Return (X, Y) of the center of cell containing provided text 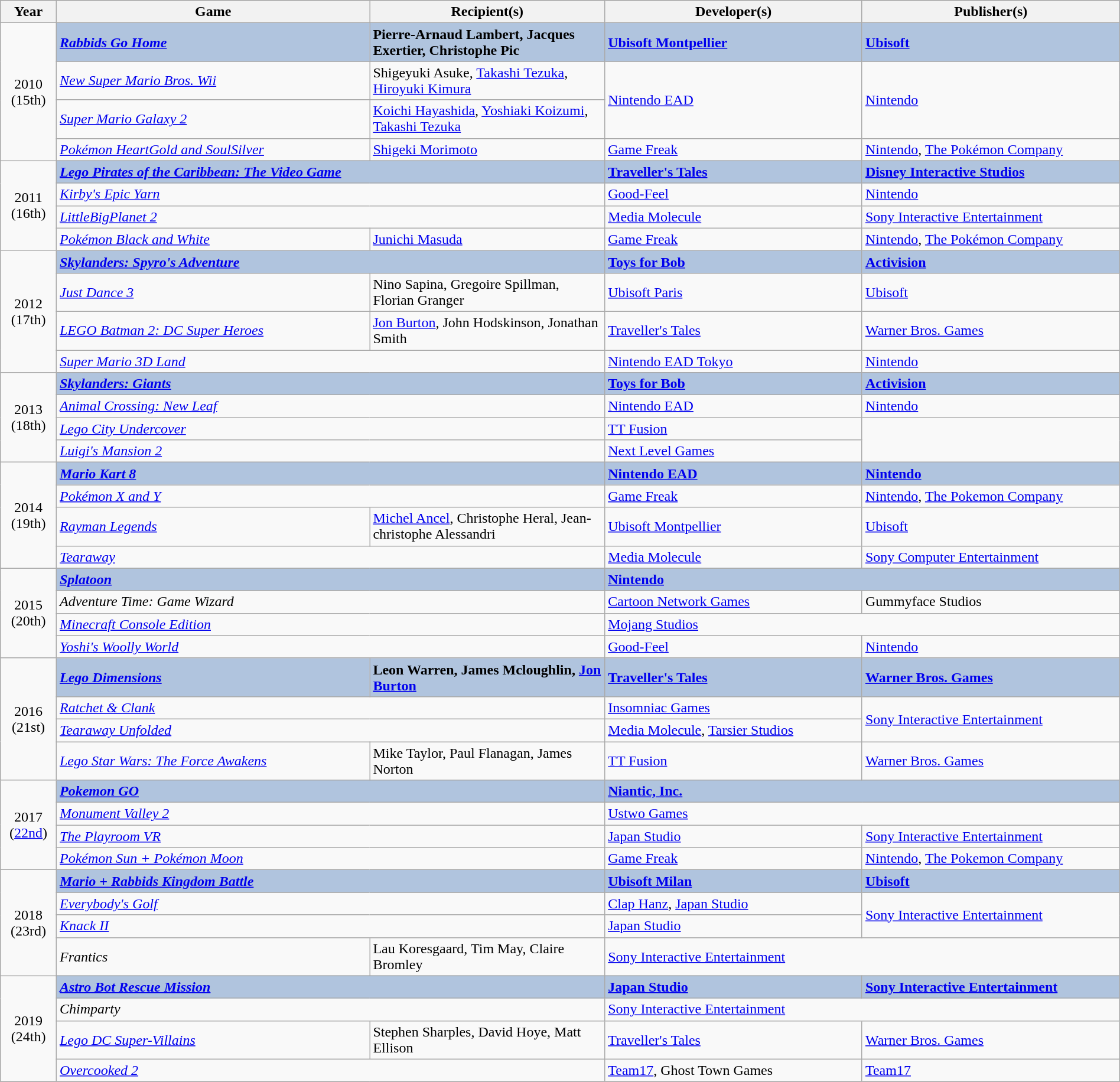
Mario + Rabbids Kingdom Battle (330, 881)
Rayman Legends (213, 527)
2017(22nd) (28, 825)
Lego DC Super-Villains (213, 1039)
Super Mario 3D Land (330, 361)
Pokémon X and Y (330, 496)
Sony Computer Entertainment (991, 557)
2015(20th) (28, 613)
Splatoon (330, 579)
Pokémon Sun + Pokémon Moon (330, 859)
Astro Bot Rescue Mission (330, 987)
Yoshi's Woolly World (330, 647)
Overcooked 2 (330, 1070)
Junichi Masuda (487, 239)
Minecraft Console Edition (330, 624)
2014(19th) (28, 515)
2016(21st) (28, 719)
Mario Kart 8 (330, 474)
Shigeki Morimoto (487, 149)
2010(15th) (28, 92)
Everybody's Golf (330, 904)
Tearaway (330, 557)
Lau Koresgaard, Tim May, Claire Bromley (487, 957)
Kirby's Epic Yarn (330, 194)
Monument Valley 2 (330, 814)
Knack II (330, 926)
Skylanders: Spyro's Adventure (330, 262)
Michel Ancel, Christophe Heral, Jean-christophe Alessandri (487, 527)
Pierre-Arnaud Lambert, Jacques Exertier, Christophe Pic (487, 43)
Ubisoft Paris (734, 292)
Tearaway Unfolded (330, 730)
New Super Mario Bros. Wii (213, 80)
Skylanders: Giants (330, 384)
Game (213, 12)
Shigeyuki Asuke, Takashi Tezuka, Hiroyuki Kimura (487, 80)
Cartoon Network Games (734, 602)
Ustwo Games (862, 814)
Disney Interactive Studios (991, 172)
Mojang Studios (862, 624)
Team17 (991, 1070)
Pokémon HeartGold and SoulSilver (213, 149)
2019(24th) (28, 1029)
LittleBigPlanet 2 (330, 217)
Leon Warren, James Mcloughlin, Jon Burton (487, 677)
Insomniac Games (734, 708)
Adventure Time: Game Wizard (330, 602)
Stephen Sharples, David Hoye, Matt Ellison (487, 1039)
Developer(s) (734, 12)
Clap Hanz, Japan Studio (734, 904)
Lego Dimensions (213, 677)
Publisher(s) (991, 12)
2012(17th) (28, 311)
Pokemon GO (330, 791)
Mike Taylor, Paul Flanagan, James Norton (487, 761)
Jon Burton, John Hodskinson, Jonathan Smith (487, 331)
LEGO Batman 2: DC Super Heroes (213, 331)
Super Mario Galaxy 2 (213, 119)
Recipient(s) (487, 12)
Niantic, Inc. (862, 791)
Luigi's Mansion 2 (330, 451)
2011(16th) (28, 206)
Lego Pirates of the Caribbean: The Video Game (330, 172)
Ratchet & Clank (330, 708)
Rabbids Go Home (213, 43)
Ubisoft Milan (734, 881)
Pokémon Black and White (213, 239)
Lego Star Wars: The Force Awakens (213, 761)
Nintendo EAD Tokyo (734, 361)
Media Molecule, Tarsier Studios (734, 730)
2013(18th) (28, 418)
Frantics (213, 957)
2018(23rd) (28, 923)
Lego City Undercover (330, 429)
Nino Sapina, Gregoire Spillman, Florian Granger (487, 292)
Team17, Ghost Town Games (734, 1070)
Animal Crossing: New Leaf (330, 406)
Gummyface Studios (991, 602)
The Playroom VR (330, 836)
Chimparty (330, 1009)
Next Level Games (734, 451)
Year (28, 12)
Koichi Hayashida, Yoshiaki Koizumi, Takashi Tezuka (487, 119)
Just Dance 3 (213, 292)
